Search for the cell housing the specified text and yield its (X, Y) center coordinate. 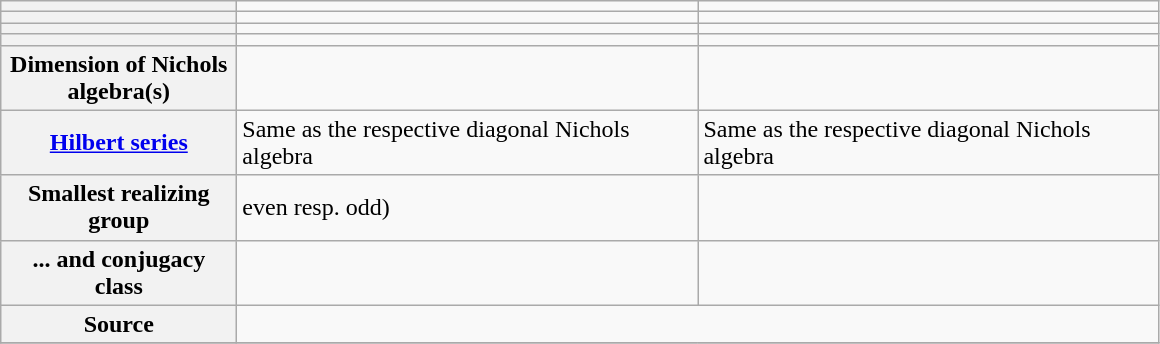
Smallest realizing group (119, 208)
even resp. odd) (468, 208)
Dimension of Nichols algebra(s) (119, 78)
Source (119, 324)
... and conjugacy class (119, 272)
Hilbert series (119, 142)
